Extract the [x, y] coordinate from the center of the cell holding the provided text.  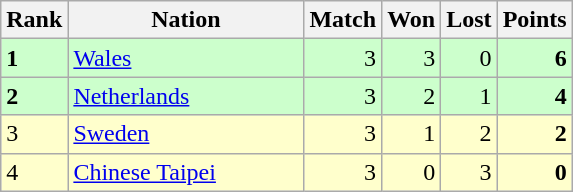
6 [534, 58]
Match [343, 20]
Sweden [186, 134]
Points [534, 20]
Won [412, 20]
Chinese Taipei [186, 172]
Rank [34, 20]
Nation [186, 20]
Netherlands [186, 96]
Wales [186, 58]
Lost [469, 20]
